Output the (x, y) coordinate of the center of the cell containing the given text.  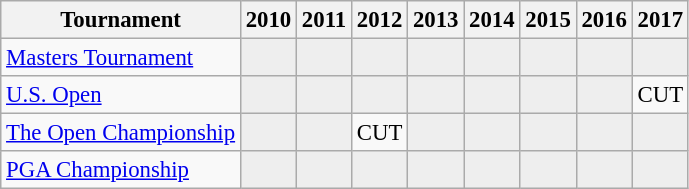
The Open Championship (121, 133)
U.S. Open (121, 95)
2015 (548, 20)
PGA Championship (121, 170)
2010 (268, 20)
2013 (436, 20)
Tournament (121, 20)
2017 (660, 20)
2011 (324, 20)
2012 (379, 20)
Masters Tournament (121, 58)
2014 (492, 20)
2016 (604, 20)
